Pinpoint the cell where the given text exists, returning its [X, Y] midpoint coordinate. 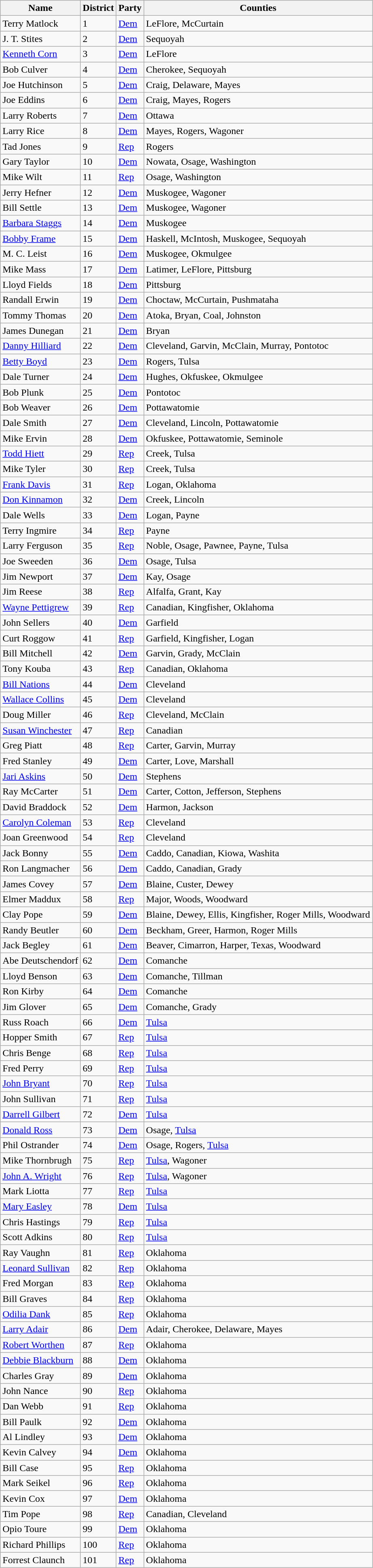
Betty Boyd [40, 361]
44 [98, 684]
Jim Glover [40, 1007]
33 [98, 515]
Robert Worthen [40, 1345]
LeFlore [258, 54]
Major, Woods, Woodward [258, 899]
29 [98, 454]
Jerry Hefner [40, 193]
Bill Settle [40, 208]
17 [98, 269]
41 [98, 638]
M. C. Leist [40, 254]
Mike Ervin [40, 438]
23 [98, 361]
Kevin Calvey [40, 1453]
76 [98, 1176]
39 [98, 607]
86 [98, 1329]
Alfalfa, Grant, Kay [258, 592]
Terry Matlock [40, 23]
85 [98, 1314]
87 [98, 1345]
36 [98, 561]
83 [98, 1283]
Chris Hastings [40, 1222]
Fred Perry [40, 1068]
Comanche, Grady [258, 1007]
Atoka, Bryan, Coal, Johnston [258, 315]
67 [98, 1038]
Doug Miller [40, 715]
91 [98, 1406]
Mayes, Rogers, Wagoner [258, 131]
Tommy Thomas [40, 315]
11 [98, 177]
Caddo, Canadian, Kiowa, Washita [258, 853]
Joe Sweeden [40, 561]
Greg Piatt [40, 746]
6 [98, 100]
Party [130, 8]
53 [98, 822]
James Covey [40, 884]
Russ Roach [40, 1022]
92 [98, 1421]
Carter, Love, Marshall [258, 761]
56 [98, 868]
Ron Langmacher [40, 868]
Gary Taylor [40, 161]
Richard Phillips [40, 1545]
Osage, Rogers, Tulsa [258, 1145]
Frank Davis [40, 484]
Okfuskee, Pottawatomie, Seminole [258, 438]
Canadian, Cleveland [258, 1514]
Forrest Claunch [40, 1560]
Caddo, Canadian, Grady [258, 868]
19 [98, 300]
Logan, Payne [258, 515]
68 [98, 1053]
75 [98, 1160]
51 [98, 792]
46 [98, 715]
Jim Reese [40, 592]
93 [98, 1437]
Payne [258, 530]
J. T. Stites [40, 39]
Stephens [258, 776]
Craig, Mayes, Rogers [258, 100]
District [98, 8]
Canadian, Oklahoma [258, 669]
Bill Case [40, 1468]
Terry Ingmire [40, 530]
35 [98, 546]
15 [98, 239]
Mike Tyler [40, 469]
80 [98, 1237]
Leonard Sullivan [40, 1268]
88 [98, 1360]
84 [98, 1299]
Donald Ross [40, 1130]
Mary Easley [40, 1207]
Joe Eddins [40, 100]
21 [98, 331]
Rogers, Tulsa [258, 361]
Logan, Oklahoma [258, 484]
Ray Vaughn [40, 1253]
70 [98, 1084]
62 [98, 961]
Hughes, Okfuskee, Okmulgee [258, 377]
Phil Ostrander [40, 1145]
73 [98, 1130]
71 [98, 1099]
Kenneth Corn [40, 54]
Canadian, Kingfisher, Oklahoma [258, 607]
Bob Culver [40, 69]
Bill Graves [40, 1299]
Dale Turner [40, 377]
8 [98, 131]
Don Kinnamon [40, 500]
Latimer, LeFlore, Pittsburg [258, 269]
Comanche, Tillman [258, 976]
Larry Ferguson [40, 546]
Tim Pope [40, 1514]
78 [98, 1207]
10 [98, 161]
Charles Gray [40, 1375]
Rogers [258, 146]
Susan Winchester [40, 730]
31 [98, 484]
Pittsburg [258, 285]
Blaine, Custer, Dewey [258, 884]
Adair, Cherokee, Delaware, Mayes [258, 1329]
Craig, Delaware, Mayes [258, 85]
Abe Deutschendorf [40, 961]
Mark Liotta [40, 1191]
20 [98, 315]
Beckham, Greer, Harmon, Roger Mills [258, 930]
John Sullivan [40, 1099]
Bob Weaver [40, 407]
David Braddock [40, 807]
45 [98, 700]
Tony Kouba [40, 669]
Mark Seikel [40, 1483]
Larry Roberts [40, 115]
12 [98, 193]
7 [98, 115]
72 [98, 1114]
Lloyd Benson [40, 976]
Hopper Smith [40, 1038]
Garfield [258, 623]
16 [98, 254]
32 [98, 500]
54 [98, 838]
63 [98, 976]
99 [98, 1529]
82 [98, 1268]
Cleveland, Lincoln, Pottawatomie [258, 423]
5 [98, 85]
Tad Jones [40, 146]
22 [98, 346]
Dale Smith [40, 423]
Haskell, McIntosh, Muskogee, Sequoyah [258, 239]
John A. Wright [40, 1176]
24 [98, 377]
Scott Adkins [40, 1237]
Barbara Staggs [40, 223]
100 [98, 1545]
Jack Bonny [40, 853]
Ottawa [258, 115]
48 [98, 746]
Curt Roggow [40, 638]
4 [98, 69]
Bill Mitchell [40, 653]
Mike Thornbrugh [40, 1160]
Todd Hiett [40, 454]
97 [98, 1499]
Randy Beutler [40, 930]
Sequoyah [258, 39]
Dale Wells [40, 515]
Clay Pope [40, 914]
38 [98, 592]
Wallace Collins [40, 700]
28 [98, 438]
Bob Plunk [40, 392]
Jack Begley [40, 945]
90 [98, 1391]
Muskogee, Okmulgee [258, 254]
Cleveland, McClain [258, 715]
Muskogee [258, 223]
95 [98, 1468]
Dan Webb [40, 1406]
Danny Hilliard [40, 346]
Darrell Gilbert [40, 1114]
55 [98, 853]
79 [98, 1222]
Pottawatomie [258, 407]
3 [98, 54]
Fred Morgan [40, 1283]
9 [98, 146]
Larry Adair [40, 1329]
27 [98, 423]
64 [98, 992]
Ray McCarter [40, 792]
Bill Paulk [40, 1421]
John Bryant [40, 1084]
Carolyn Coleman [40, 822]
77 [98, 1191]
60 [98, 930]
58 [98, 899]
25 [98, 392]
Jim Newport [40, 576]
Name [40, 8]
52 [98, 807]
98 [98, 1514]
Lloyd Fields [40, 285]
Kay, Osage [258, 576]
Bill Nations [40, 684]
Chris Benge [40, 1053]
Mike Wilt [40, 177]
LeFlore, McCurtain [258, 23]
65 [98, 1007]
John Nance [40, 1391]
81 [98, 1253]
Joan Greenwood [40, 838]
Creek, Lincoln [258, 500]
Kevin Cox [40, 1499]
2 [98, 39]
Counties [258, 8]
96 [98, 1483]
Jari Askins [40, 776]
Joe Hutchinson [40, 85]
18 [98, 285]
Canadian [258, 730]
50 [98, 776]
Mike Mass [40, 269]
47 [98, 730]
Bobby Frame [40, 239]
Osage, Washington [258, 177]
Carter, Cotton, Jefferson, Stephens [258, 792]
Elmer Maddux [40, 899]
74 [98, 1145]
Pontotoc [258, 392]
Ron Kirby [40, 992]
13 [98, 208]
Wayne Pettigrew [40, 607]
49 [98, 761]
34 [98, 530]
37 [98, 576]
Noble, Osage, Pawnee, Payne, Tulsa [258, 546]
Nowata, Osage, Washington [258, 161]
Debbie Blackburn [40, 1360]
Blaine, Dewey, Ellis, Kingfisher, Roger Mills, Woodward [258, 914]
Carter, Garvin, Murray [258, 746]
26 [98, 407]
Garfield, Kingfisher, Logan [258, 638]
43 [98, 669]
69 [98, 1068]
Choctaw, McCurtain, Pushmataha [258, 300]
Bryan [258, 331]
Odilia Dank [40, 1314]
94 [98, 1453]
14 [98, 223]
Al Lindley [40, 1437]
89 [98, 1375]
Fred Stanley [40, 761]
57 [98, 884]
40 [98, 623]
59 [98, 914]
Beaver, Cimarron, Harper, Texas, Woodward [258, 945]
30 [98, 469]
Harmon, Jackson [258, 807]
Opio Toure [40, 1529]
James Dunegan [40, 331]
1 [98, 23]
Larry Rice [40, 131]
66 [98, 1022]
Garvin, Grady, McClain [258, 653]
42 [98, 653]
Randall Erwin [40, 300]
John Sellers [40, 623]
Cherokee, Sequoyah [258, 69]
Cleveland, Garvin, McClain, Murray, Pontotoc [258, 346]
101 [98, 1560]
61 [98, 945]
